Determine the [x, y] coordinate at the center of the cell enclosing the given text.  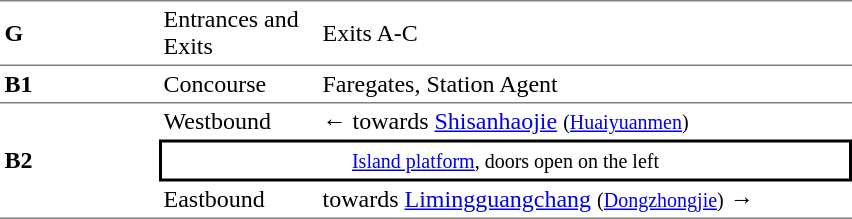
Westbound [238, 122]
G [80, 33]
Concourse [238, 85]
← towards Shisanhaojie (Huaiyuanmen) [585, 122]
Entrances and Exits [238, 33]
Island platform, doors open on the left [506, 161]
Exits A-C [585, 33]
Faregates, Station Agent [585, 85]
B1 [80, 85]
